Search for the cell housing the specified text and yield its [x, y] center coordinate. 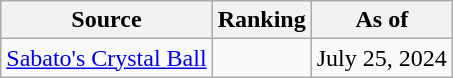
July 25, 2024 [382, 58]
Source [106, 20]
Sabato's Crystal Ball [106, 58]
Ranking [262, 20]
As of [382, 20]
